Pinpoint the cell where the given text exists, returning its [x, y] midpoint coordinate. 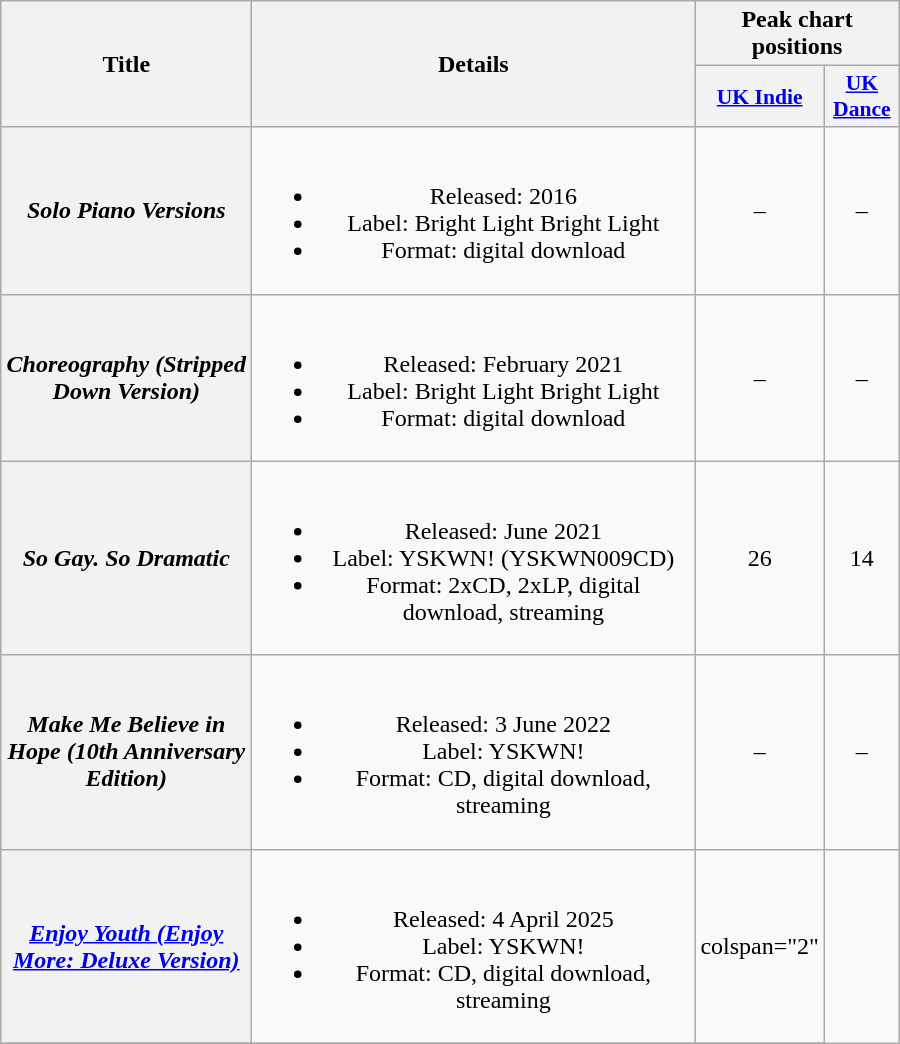
Solo Piano Versions [126, 210]
Details [474, 64]
Released: 3 June 2022Label: YSKWN!Format: CD, digital download, streaming [474, 752]
14 [862, 558]
Released: 4 April 2025Label: YSKWN!Format: CD, digital download, streaming [474, 946]
UK Dance [862, 96]
Title [126, 64]
Released: June 2021Label: YSKWN! (YSKWN009CD)Format: 2xCD, 2xLP, digital download, streaming [474, 558]
So Gay. So Dramatic [126, 558]
Released: 2016Label: Bright Light Bright LightFormat: digital download [474, 210]
Enjoy Youth (Enjoy More: Deluxe Version) [126, 946]
Peak chart positions [797, 34]
Make Me Believe in Hope (10th Anniversary Edition) [126, 752]
UK Indie [760, 96]
Choreography (Stripped Down Version) [126, 378]
Released: February 2021Label: Bright Light Bright LightFormat: digital download [474, 378]
26 [760, 558]
colspan="2" [760, 946]
